Locate the cell with the specified text and output its [x, y] center coordinate. 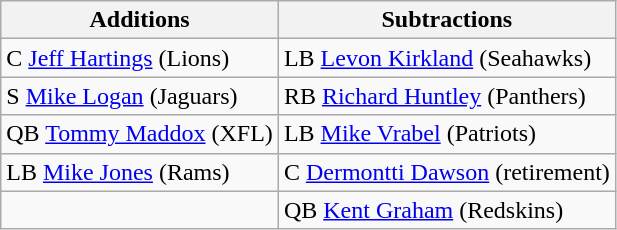
LB Levon Kirkland (Seahawks) [446, 58]
RB Richard Huntley (Panthers) [446, 96]
C Dermontti Dawson (retirement) [446, 172]
LB Mike Jones (Rams) [140, 172]
QB Kent Graham (Redskins) [446, 210]
C Jeff Hartings (Lions) [140, 58]
Subtractions [446, 20]
S Mike Logan (Jaguars) [140, 96]
Additions [140, 20]
QB Tommy Maddox (XFL) [140, 134]
LB Mike Vrabel (Patriots) [446, 134]
